Capture the cell that displays the provided text and extract its [X, Y] central coordinate. 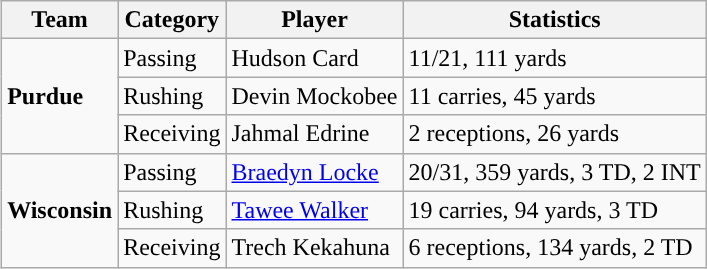
Hudson Card [314, 58]
Tawee Walker [314, 210]
19 carries, 94 yards, 3 TD [554, 210]
Trech Kekahuna [314, 248]
Wisconsin [60, 210]
Category [172, 20]
6 receptions, 134 yards, 2 TD [554, 248]
Purdue [60, 96]
Statistics [554, 20]
Player [314, 20]
20/31, 359 yards, 3 TD, 2 INT [554, 172]
11 carries, 45 yards [554, 96]
Jahmal Edrine [314, 134]
Devin Mockobee [314, 96]
2 receptions, 26 yards [554, 134]
11/21, 111 yards [554, 58]
Team [60, 20]
Braedyn Locke [314, 172]
